Pinpoint the cell where the given text exists, returning its [X, Y] midpoint coordinate. 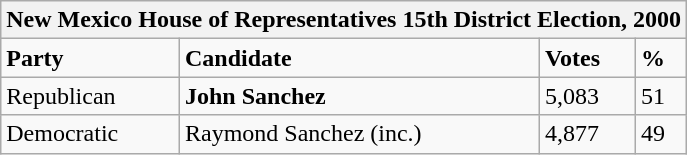
51 [662, 96]
New Mexico House of Representatives 15th District Election, 2000 [344, 20]
Votes [587, 58]
Candidate [359, 58]
Democratic [90, 134]
Republican [90, 96]
% [662, 58]
John Sanchez [359, 96]
49 [662, 134]
4,877 [587, 134]
Party [90, 58]
5,083 [587, 96]
Raymond Sanchez (inc.) [359, 134]
